From the cell containing the given text, extract its center point as (x, y) coordinate. 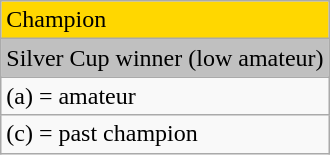
(a) = amateur (165, 96)
Champion (165, 20)
Silver Cup winner (low amateur) (165, 58)
(c) = past champion (165, 134)
